Capture the cell that displays the provided text and extract its (X, Y) central coordinate. 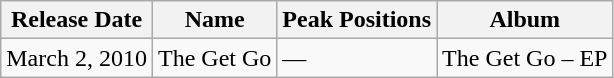
The Get Go – EP (525, 58)
Peak Positions (357, 20)
Album (525, 20)
March 2, 2010 (77, 58)
The Get Go (214, 58)
— (357, 58)
Name (214, 20)
Release Date (77, 20)
